Output the [X, Y] coordinate of the center of the cell containing the given text.  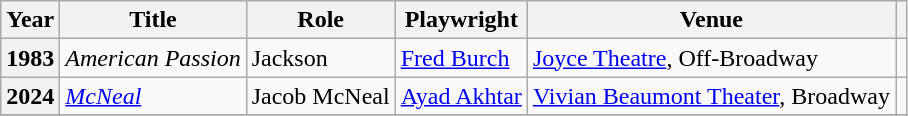
McNeal [153, 96]
2024 [30, 96]
Playwright [461, 20]
Title [153, 20]
Jacob McNeal [320, 96]
Fred Burch [461, 58]
Year [30, 20]
Venue [711, 20]
Vivian Beaumont Theater, Broadway [711, 96]
American Passion [153, 58]
1983 [30, 58]
Ayad Akhtar [461, 96]
Role [320, 20]
Jackson [320, 58]
Joyce Theatre, Off-Broadway [711, 58]
